Identify which cell holds the provided text, then report its [X, Y] central coordinate. 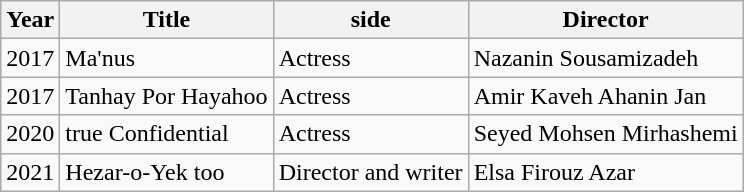
2020 [30, 134]
Elsa Firouz Azar [606, 172]
Director [606, 20]
Title [166, 20]
Hezar-o-Yek too [166, 172]
true Confidential [166, 134]
2021 [30, 172]
Director and writer [370, 172]
Nazanin Sousamizadeh [606, 58]
Ma'nus [166, 58]
Tanhay Por Hayahoo [166, 96]
side [370, 20]
Year [30, 20]
Amir Kaveh Ahanin Jan [606, 96]
Seyed Mohsen Mirhashemi [606, 134]
